Locate the cell with the specified text and output its [x, y] center coordinate. 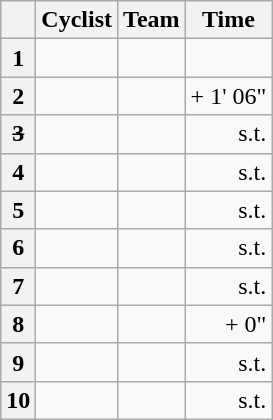
2 [18, 96]
+ 0" [228, 324]
4 [18, 172]
Team [152, 20]
Time [228, 20]
5 [18, 210]
7 [18, 286]
1 [18, 58]
6 [18, 248]
9 [18, 362]
Cyclist [77, 20]
8 [18, 324]
3 [18, 134]
+ 1' 06" [228, 96]
10 [18, 400]
